From the cell containing the given text, extract its center point as [X, Y] coordinate. 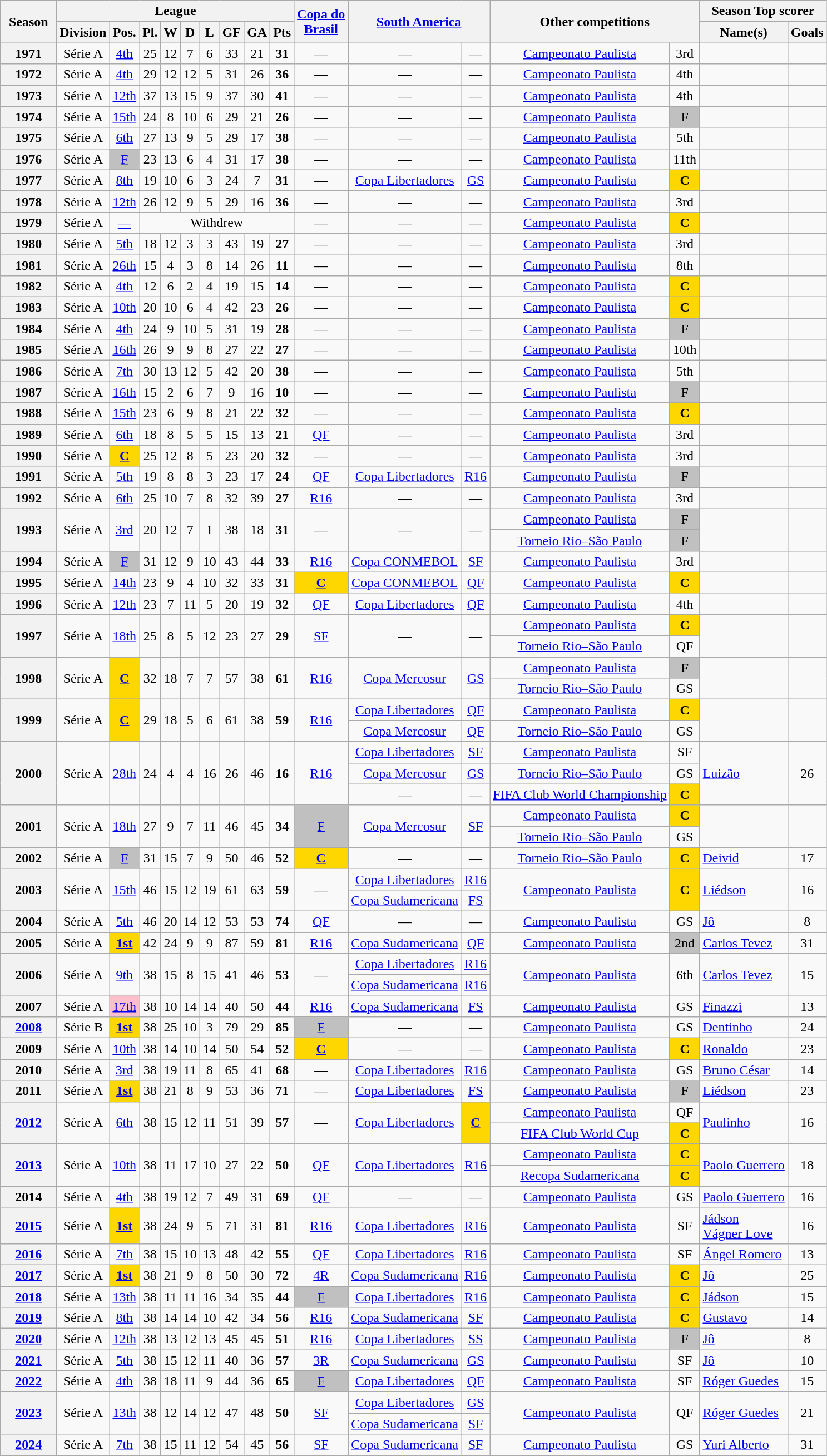
1971 [29, 53]
1989 [29, 435]
1994 [29, 561]
2009 [29, 1049]
1991 [29, 477]
Season Top scorer [763, 11]
74 [283, 921]
1995 [29, 583]
49 [231, 1197]
Goals [807, 32]
72 [283, 1275]
Pts [283, 32]
3R [321, 1360]
Finazzi [744, 1006]
2011 [29, 1091]
2024 [29, 1445]
26th [125, 265]
2017 [29, 1275]
2016 [29, 1254]
GA [257, 32]
FIFA Club World Cup [580, 1133]
SS [476, 1339]
1997 [29, 636]
28th [125, 773]
1981 [29, 265]
68 [283, 1070]
79 [231, 1028]
1976 [29, 159]
W [170, 32]
1998 [29, 678]
1999 [29, 720]
55 [283, 1254]
Bruno César [744, 1070]
Other competitions [595, 22]
28 [283, 329]
2002 [29, 858]
1993 [29, 530]
Copa doBrasil [321, 22]
2013 [29, 1165]
1974 [29, 117]
1979 [29, 223]
47 [231, 1413]
1987 [29, 392]
1988 [29, 413]
1996 [29, 604]
11th [685, 159]
FIFA Club World Championship [580, 794]
Pos. [125, 32]
2014 [29, 1197]
2019 [29, 1318]
Name(s) [744, 32]
1986 [29, 371]
1982 [29, 287]
Recopa Sudamericana [580, 1176]
2nd [685, 943]
League [176, 11]
2003 [29, 890]
63 [257, 890]
2015 [29, 1225]
17th [125, 1006]
14th [125, 583]
85 [283, 1028]
1980 [29, 244]
2001 [29, 826]
Luizão [744, 773]
Série B [83, 1028]
2005 [29, 943]
2022 [29, 1381]
2008 [29, 1028]
1984 [29, 329]
2018 [29, 1297]
Jádson [744, 1297]
2021 [29, 1360]
GF [231, 32]
Gustavo [744, 1318]
1 [209, 530]
2007 [29, 1006]
1973 [29, 96]
1992 [29, 498]
1972 [29, 75]
2000 [29, 773]
69 [283, 1197]
1985 [29, 350]
1983 [29, 308]
1977 [29, 180]
Jádson Vágner Love [744, 1225]
Withdrew [217, 223]
35 [257, 1297]
1975 [29, 138]
Division [83, 32]
Ronaldo [744, 1049]
2006 [29, 975]
4R [321, 1275]
87 [231, 943]
2020 [29, 1339]
2023 [29, 1413]
2010 [29, 1070]
2004 [29, 921]
Paulinho [744, 1123]
Pl. [150, 32]
2012 [29, 1123]
9th [125, 975]
D [190, 32]
Ángel Romero [744, 1254]
1978 [29, 201]
Yuri Alberto [744, 1445]
Dentinho [744, 1028]
L [209, 32]
Deivid [744, 858]
South America [419, 22]
Season [29, 22]
1990 [29, 456]
